Find where the given text appears and provide that cell's center as [X, Y] coordinate. 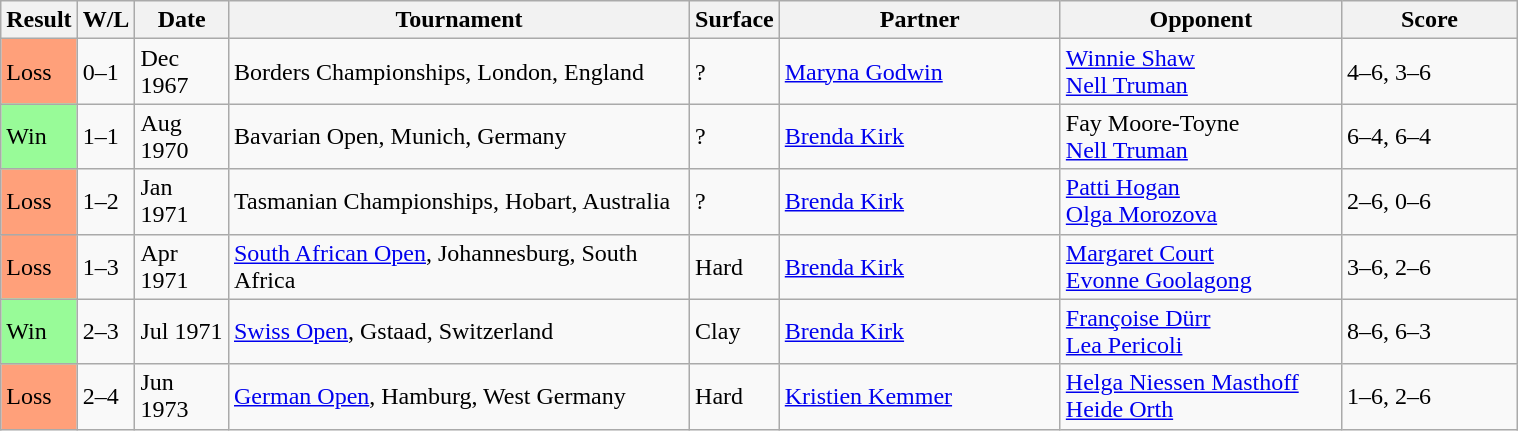
Jan 1971 [182, 202]
Jun 1973 [182, 396]
Kristien Kemmer [920, 396]
Bavarian Open, Munich, Germany [458, 136]
1–6, 2–6 [1429, 396]
Apr 1971 [182, 266]
2–3 [106, 332]
1–3 [106, 266]
Maryna Godwin [920, 72]
8–6, 6–3 [1429, 332]
Score [1429, 20]
0–1 [106, 72]
1–1 [106, 136]
Winnie Shaw Nell Truman [1200, 72]
Opponent [1200, 20]
Helga Niessen Masthoff Heide Orth [1200, 396]
Françoise Dürr Lea Pericoli [1200, 332]
2–6, 0–6 [1429, 202]
South African Open, Johannesburg, South Africa [458, 266]
Patti Hogan Olga Morozova [1200, 202]
Jul 1971 [182, 332]
Result [39, 20]
4–6, 3–6 [1429, 72]
Borders Championships, London, England [458, 72]
Tasmanian Championships, Hobart, Australia [458, 202]
3–6, 2–6 [1429, 266]
Surface [735, 20]
Clay [735, 332]
Date [182, 20]
1–2 [106, 202]
Fay Moore-Toyne Nell Truman [1200, 136]
2–4 [106, 396]
6–4, 6–4 [1429, 136]
Swiss Open, Gstaad, Switzerland [458, 332]
Margaret Court Evonne Goolagong [1200, 266]
Aug 1970 [182, 136]
Partner [920, 20]
Tournament [458, 20]
Dec 1967 [182, 72]
W/L [106, 20]
German Open, Hamburg, West Germany [458, 396]
